Find where the given text appears and provide that cell's center as [X, Y] coordinate. 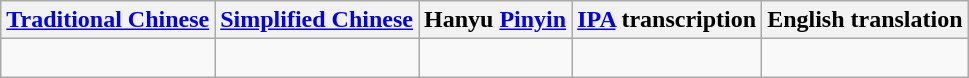
Traditional Chinese [108, 20]
IPA transcription [667, 20]
Simplified Chinese [317, 20]
Hanyu Pinyin [494, 20]
English translation [865, 20]
